Output the (x, y) coordinate of the center of the cell containing the given text.  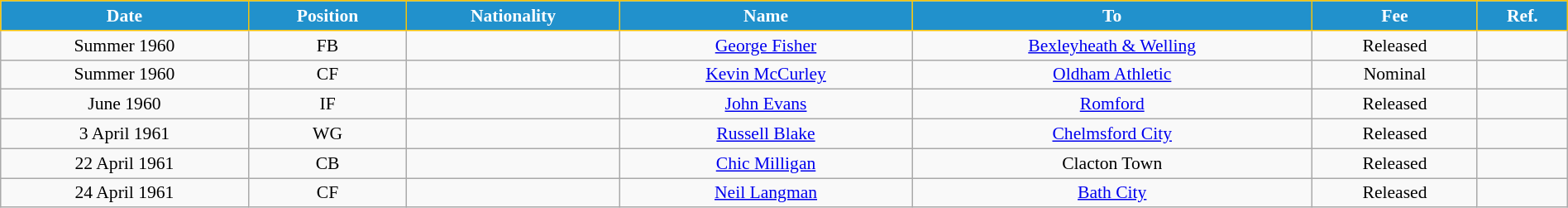
To (1112, 16)
Chelmsford City (1112, 134)
Romford (1112, 104)
John Evans (766, 104)
Date (124, 16)
Neil Langman (766, 193)
Russell Blake (766, 134)
Fee (1395, 16)
Nationality (513, 16)
June 1960 (124, 104)
IF (327, 104)
Clacton Town (1112, 163)
George Fisher (766, 46)
FB (327, 46)
Position (327, 16)
22 April 1961 (124, 163)
Bexleyheath & Welling (1112, 46)
CB (327, 163)
Chic Milligan (766, 163)
24 April 1961 (124, 193)
Name (766, 16)
WG (327, 134)
Nominal (1395, 75)
3 April 1961 (124, 134)
Ref. (1522, 16)
Kevin McCurley (766, 75)
Bath City (1112, 193)
Oldham Athletic (1112, 75)
